Find where the given text appears and provide that cell's center as [X, Y] coordinate. 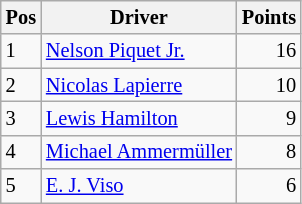
16 [269, 51]
Nicolas Lapierre [139, 85]
Pos [21, 17]
Lewis Hamilton [139, 118]
E. J. Viso [139, 186]
5 [21, 186]
Driver [139, 17]
1 [21, 51]
Michael Ammermüller [139, 152]
9 [269, 118]
Nelson Piquet Jr. [139, 51]
3 [21, 118]
4 [21, 152]
8 [269, 152]
10 [269, 85]
2 [21, 85]
6 [269, 186]
Points [269, 17]
